Return (X, Y) of the center of cell containing provided text 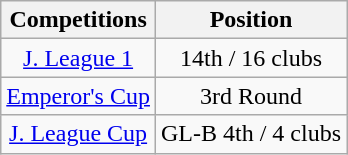
3rd Round (250, 96)
J. League 1 (78, 58)
Emperor's Cup (78, 96)
J. League Cup (78, 134)
14th / 16 clubs (250, 58)
Position (250, 20)
Competitions (78, 20)
GL-B 4th / 4 clubs (250, 134)
